Return the (x, y) coordinate for the center point of the cell that contains the specified text.  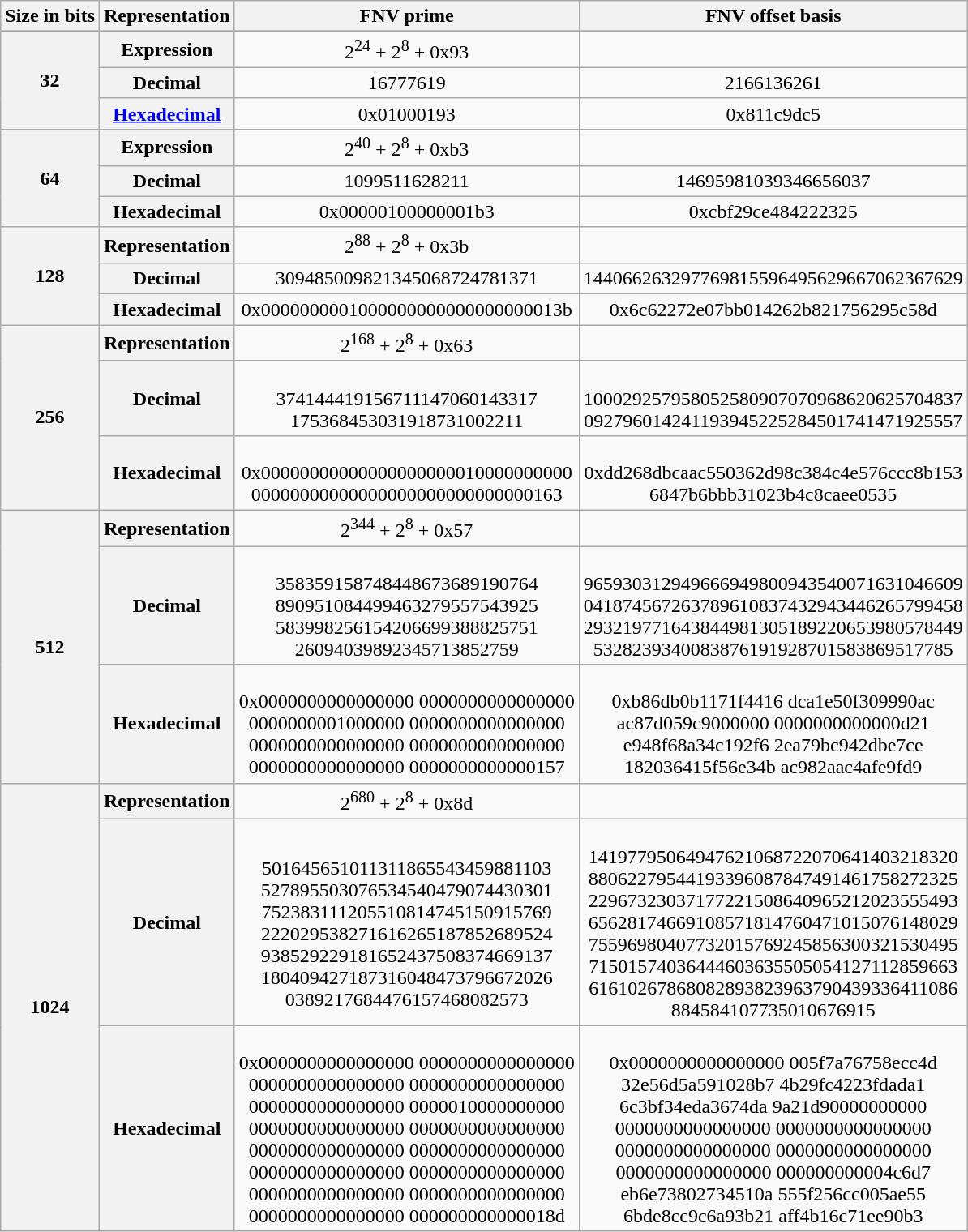
0xb86db0b1171f4416 dca1e50f309990ac ac87d059c9000000 0000000000000d21 e948f68a34c192f6 2ea79bc942dbe7ce 182036415f56e34b ac982aac4afe9fd9 (773, 724)
0x811c9dc5 (773, 113)
2680 + 28 + 0x8d (407, 801)
288 + 28 + 0x3b (407, 245)
Size in bits (50, 16)
0x00000100000001b3 (407, 212)
2166136261 (773, 83)
1024 (50, 1007)
0x00000000000000000000010000000000 00000000000000000000000000000163 (407, 473)
0xdd268dbcaac550362d98c384c4e576ccc8b153 6847b6bbb31023b4c8caee0535 (773, 473)
309485009821345068724781371 (407, 279)
374144419156711147060143317 175368453031918731002211 (407, 398)
2168 + 28 + 0x63 (407, 344)
14695981039346656037 (773, 181)
64 (50, 178)
1099511628211 (407, 181)
224 + 28 + 0x93 (407, 50)
16777619 (407, 83)
0xcbf29ce484222325 (773, 212)
100029257958052580907070968620625704837 092796014241193945225284501741471925557 (773, 398)
2344 + 28 + 0x57 (407, 528)
128 (50, 276)
0x0000000000000000 0000000000000000 0000000001000000 0000000000000000 0000000000000000 0000000000000000 0000000000000000 0000000000000157 (407, 724)
32 (50, 81)
0x0000000001000000000000000000013b (407, 310)
FNV prime (407, 16)
240 + 28 + 0xb3 (407, 148)
FNV offset basis (773, 16)
512 (50, 647)
0x6c62272e07bb014262b821756295c58d (773, 310)
256 (50, 418)
0x01000193 (407, 113)
144066263297769815596495629667062367629 (773, 279)
358359158748448673689190764 890951084499463279557543925 583998256154206699388825751 26094039892345713852759 (407, 605)
